Capture the cell that displays the provided text and extract its (X, Y) central coordinate. 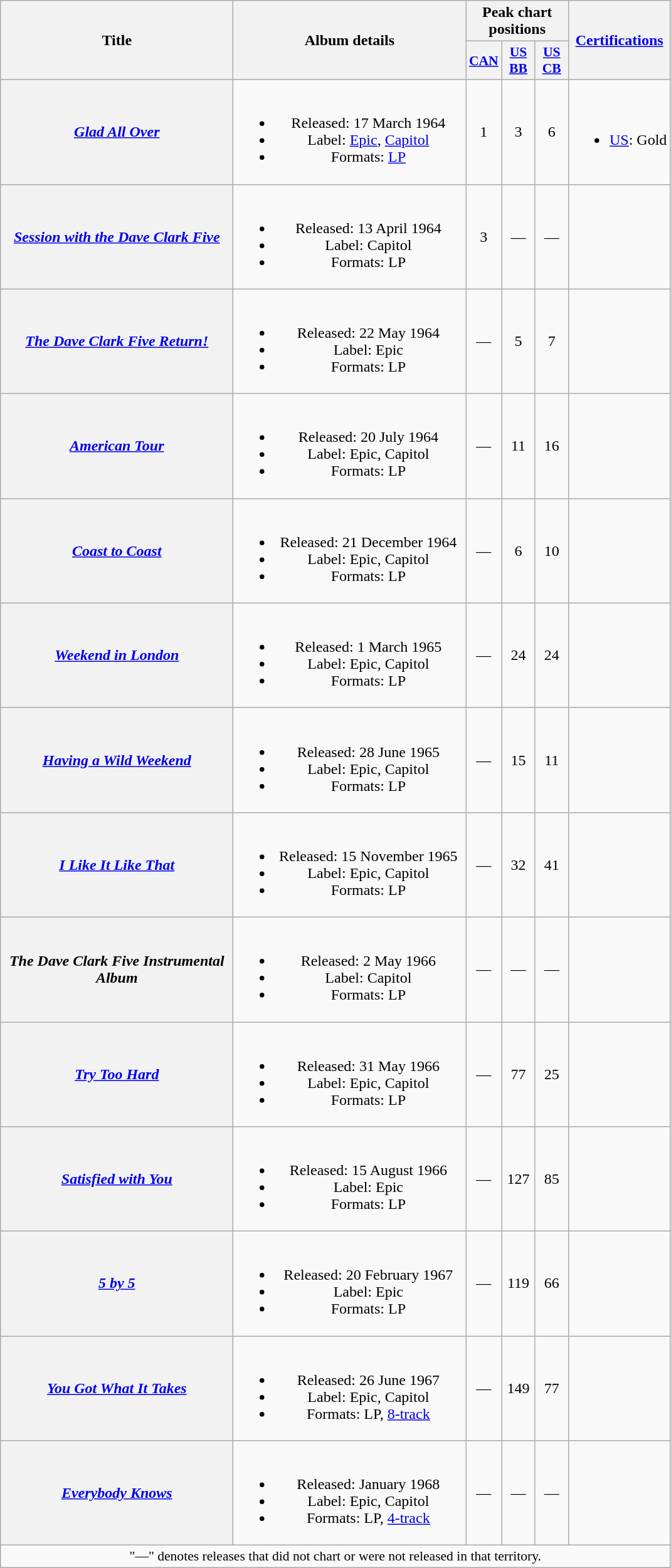
Everybody Knows (117, 1493)
Released: 17 March 1964Label: Epic, CapitolFormats: LP (350, 132)
You Got What It Takes (117, 1389)
Try Too Hard (117, 1074)
5 by 5 (117, 1283)
Released: 13 April 1964Label: CapitolFormats: LP (350, 237)
Certifications (619, 40)
127 (518, 1179)
Title (117, 40)
The Dave Clark Five Return! (117, 341)
10 (552, 550)
Album details (350, 40)
Weekend in London (117, 656)
US: Gold (619, 132)
Released: 28 June 1965Label: Epic, CapitolFormats: LP (350, 760)
7 (552, 341)
85 (552, 1179)
119 (518, 1283)
Having a Wild Weekend (117, 760)
Released: January 1968Label: Epic, CapitolFormats: LP, 4-track (350, 1493)
Glad All Over (117, 132)
Satisfied with You (117, 1179)
Peak chart positions (517, 21)
Released: 21 December 1964Label: Epic, CapitolFormats: LP (350, 550)
Released: 1 March 1965Label: Epic, CapitolFormats: LP (350, 656)
66 (552, 1283)
Released: 20 February 1967Label: EpicFormats: LP (350, 1283)
CAN (484, 60)
Released: 15 August 1966Label: EpicFormats: LP (350, 1179)
American Tour (117, 446)
Released: 15 November 1965Label: Epic, CapitolFormats: LP (350, 865)
Released: 2 May 1966Label: CapitolFormats: LP (350, 969)
Released: 31 May 1966Label: Epic, CapitolFormats: LP (350, 1074)
US BB (518, 60)
"—" denotes releases that did not chart or were not released in that territory. (335, 1557)
Released: 20 July 1964Label: Epic, CapitolFormats: LP (350, 446)
32 (518, 865)
The Dave Clark Five Instrumental Album (117, 969)
41 (552, 865)
5 (518, 341)
15 (518, 760)
Released: 22 May 1964Label: EpicFormats: LP (350, 341)
1 (484, 132)
US CB (552, 60)
I Like It Like That (117, 865)
Released: 26 June 1967Label: Epic, CapitolFormats: LP, 8-track (350, 1389)
149 (518, 1389)
16 (552, 446)
Session with the Dave Clark Five (117, 237)
25 (552, 1074)
Coast to Coast (117, 550)
